Search for the cell housing the specified text and yield its [x, y] center coordinate. 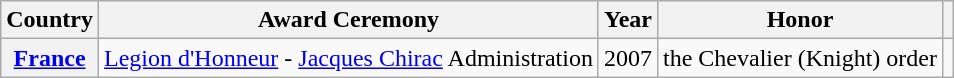
Year [628, 20]
2007 [628, 58]
Award Ceremony [348, 20]
France [50, 58]
Honor [800, 20]
Legion d'Honneur - Jacques Chirac Administration [348, 58]
the Chevalier (Knight) order [800, 58]
Country [50, 20]
